Scan for the cell matching the given text and deliver its (x, y) coordinate at center. 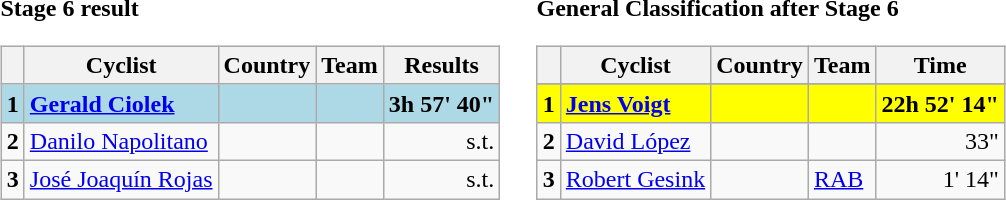
22h 52' 14" (940, 103)
Jens Voigt (635, 103)
1' 14" (940, 179)
3h 57' 40" (441, 103)
Gerald Ciolek (121, 103)
Robert Gesink (635, 179)
Danilo Napolitano (121, 141)
Time (940, 65)
Results (441, 65)
RAB (842, 179)
33" (940, 141)
David López (635, 141)
José Joaquín Rojas (121, 179)
